Output the [X, Y] coordinate of the center of the cell containing the given text.  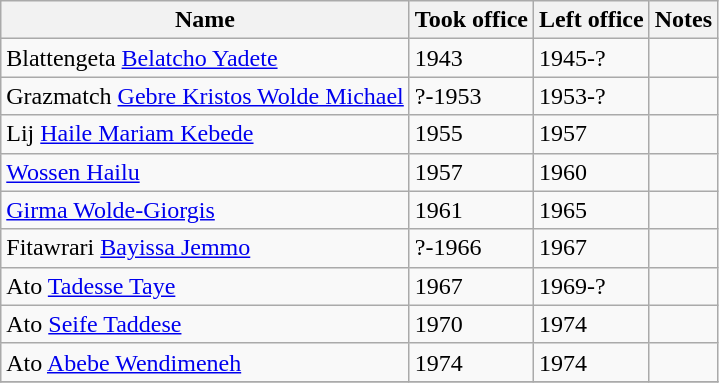
1943 [471, 58]
Girma Wolde-Giorgis [206, 210]
Wossen Hailu [206, 172]
1945-? [591, 58]
Blattengeta Belatcho Yadete [206, 58]
1953-? [591, 96]
Name [206, 20]
1970 [471, 324]
Fitawrari Bayissa Jemmo [206, 248]
Ato Abebe Wendimeneh [206, 362]
Notes [683, 20]
1955 [471, 134]
Grazmatch Gebre Kristos Wolde Michael [206, 96]
1965 [591, 210]
Lij Haile Mariam Kebede [206, 134]
Left office [591, 20]
Ato Seife Taddese [206, 324]
1961 [471, 210]
Ato Tadesse Taye [206, 286]
Took office [471, 20]
1960 [591, 172]
?-1953 [471, 96]
?-1966 [471, 248]
1969-? [591, 286]
